Output the (X, Y) coordinate of the center of the cell containing the given text.  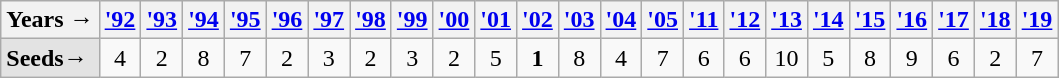
'19 (1037, 20)
'04 (621, 20)
'94 (204, 20)
'99 (412, 20)
'12 (745, 20)
'18 (995, 20)
'13 (787, 20)
'02 (538, 20)
'98 (371, 20)
'00 (454, 20)
Seeds→ (50, 58)
'15 (870, 20)
10 (787, 58)
'03 (579, 20)
'05 (663, 20)
'93 (162, 20)
'01 (496, 20)
'96 (287, 20)
'92 (120, 20)
'14 (828, 20)
1 (538, 58)
'11 (704, 20)
'95 (245, 20)
'97 (329, 20)
'16 (912, 20)
Years → (50, 20)
'17 (954, 20)
9 (912, 58)
